Output the (x, y) coordinate of the center of the cell containing the given text.  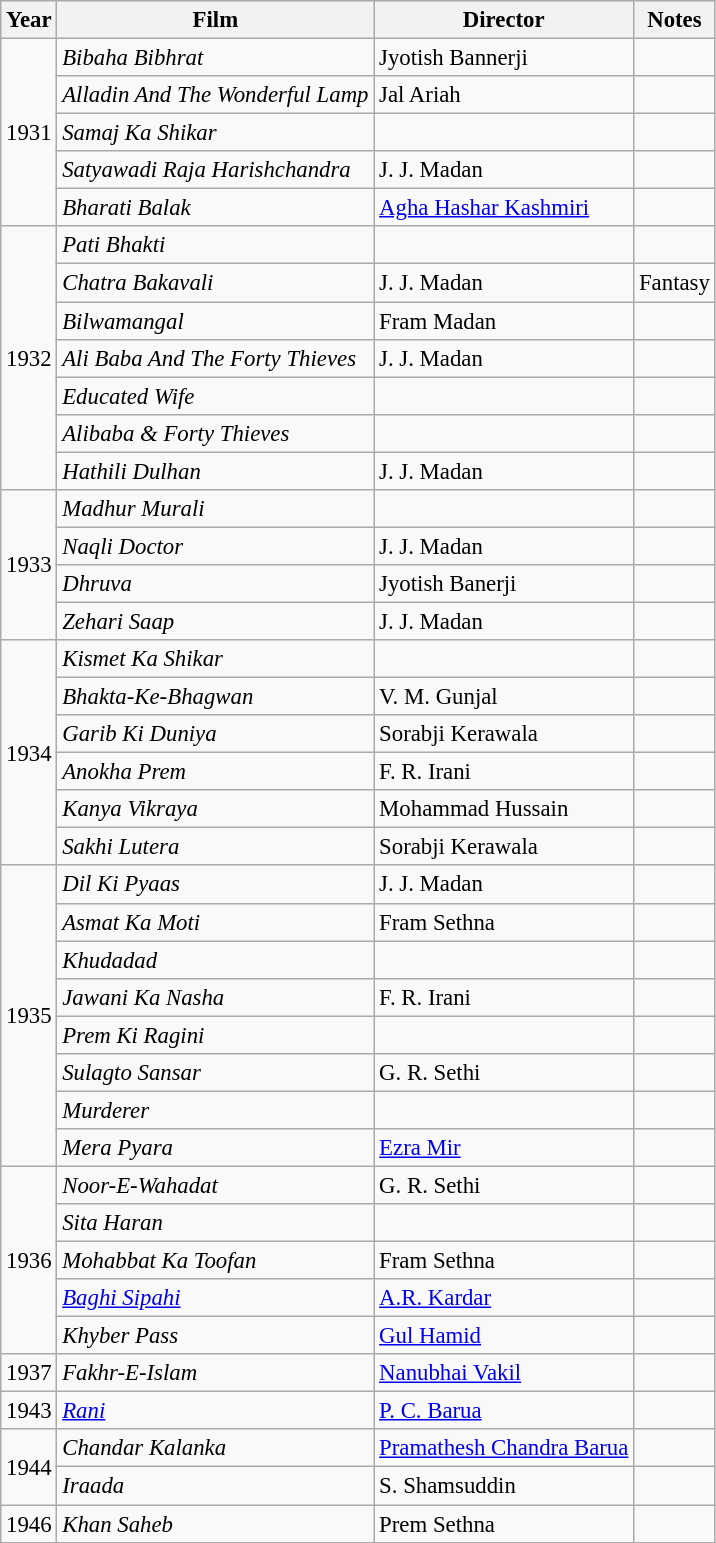
1944 (29, 1468)
Madhur Murali (216, 509)
Mohabbat Ka Toofan (216, 1261)
1936 (29, 1260)
Khyber Pass (216, 1336)
Hathili Dulhan (216, 471)
1934 (29, 753)
1937 (29, 1373)
Fakhr-E-Islam (216, 1373)
Nanubhai Vakil (504, 1373)
1935 (29, 1016)
Fram Madan (504, 321)
A.R. Kardar (504, 1298)
Bhakta-Ke-Bhagwan (216, 697)
P. C. Barua (504, 1411)
1933 (29, 565)
Educated Wife (216, 396)
Jyotish Bannerji (504, 58)
Bharati Balak (216, 208)
Jyotish Banerji (504, 584)
Bilwamangal (216, 321)
Film (216, 20)
Ali Baba And The Forty Thieves (216, 358)
Bibaha Bibhrat (216, 58)
V. M. Gunjal (504, 697)
Agha Hashar Kashmiri (504, 208)
Samaj Ka Shikar (216, 133)
Satyawadi Raja Harishchandra (216, 170)
Alladin And The Wonderful Lamp (216, 95)
Gul Hamid (504, 1336)
Mera Pyara (216, 1148)
Asmat Ka Moti (216, 922)
Baghi Sipahi (216, 1298)
Zehari Saap (216, 621)
Khudadad (216, 960)
1943 (29, 1411)
Mohammad Hussain (504, 809)
Pati Bhakti (216, 245)
Dil Ki Pyaas (216, 885)
Kismet Ka Shikar (216, 659)
Khan Saheb (216, 1524)
Pramathesh Chandra Barua (504, 1449)
Ezra Mir (504, 1148)
Murderer (216, 1110)
Dhruva (216, 584)
Sakhi Lutera (216, 847)
Naqli Doctor (216, 546)
Jawani Ka Nasha (216, 997)
1946 (29, 1524)
Prem Sethna (504, 1524)
Chatra Bakavali (216, 283)
1931 (29, 133)
Director (504, 20)
Prem Ki Ragini (216, 1035)
Fantasy (674, 283)
Sulagto Sansar (216, 1073)
Chandar Kalanka (216, 1449)
1932 (29, 358)
Sita Haran (216, 1223)
Year (29, 20)
Anokha Prem (216, 772)
Jal Ariah (504, 95)
Noor-E-Wahadat (216, 1185)
Alibaba & Forty Thieves (216, 433)
Rani (216, 1411)
Notes (674, 20)
Kanya Vikraya (216, 809)
S. Shamsuddin (504, 1486)
Garib Ki Duniya (216, 734)
Iraada (216, 1486)
